Determine the [X, Y] coordinate at the center of the cell enclosing the given text.  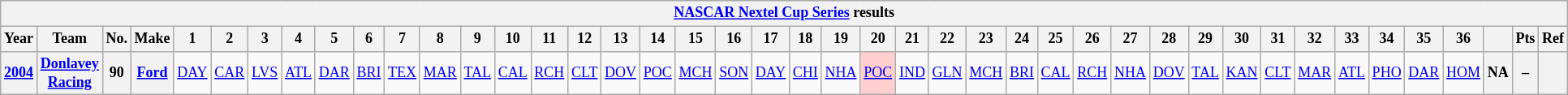
29 [1205, 39]
1 [192, 39]
NA [1498, 73]
36 [1464, 39]
NASCAR Nextel Cup Series results [784, 13]
LVS [265, 73]
90 [117, 73]
10 [513, 39]
8 [440, 39]
23 [986, 39]
11 [549, 39]
7 [403, 39]
16 [734, 39]
18 [806, 39]
14 [657, 39]
6 [368, 39]
9 [477, 39]
– [1526, 73]
33 [1352, 39]
Make [153, 39]
19 [841, 39]
17 [770, 39]
21 [912, 39]
4 [299, 39]
24 [1023, 39]
30 [1242, 39]
35 [1424, 39]
Pts [1526, 39]
Year [19, 39]
2004 [19, 73]
CAR [230, 73]
Ford [153, 73]
32 [1315, 39]
Donlavey Racing [70, 73]
34 [1386, 39]
28 [1169, 39]
KAN [1242, 73]
15 [696, 39]
27 [1131, 39]
3 [265, 39]
12 [584, 39]
25 [1055, 39]
IND [912, 73]
31 [1277, 39]
13 [621, 39]
Team [70, 39]
TEX [403, 73]
No. [117, 39]
PHO [1386, 73]
5 [334, 39]
Ref [1553, 39]
HOM [1464, 73]
CHI [806, 73]
22 [947, 39]
SON [734, 73]
26 [1092, 39]
20 [878, 39]
GLN [947, 73]
2 [230, 39]
